Capture the cell that displays the provided text and extract its [X, Y] central coordinate. 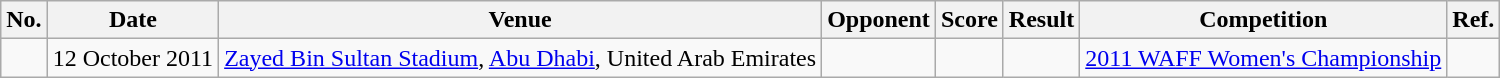
12 October 2011 [132, 58]
Venue [520, 20]
Score [969, 20]
Competition [1264, 20]
Date [132, 20]
2011 WAFF Women's Championship [1264, 58]
No. [24, 20]
Zayed Bin Sultan Stadium, Abu Dhabi, United Arab Emirates [520, 58]
Result [1041, 20]
Opponent [879, 20]
Ref. [1474, 20]
